Pinpoint the cell where the given text exists, returning its [x, y] midpoint coordinate. 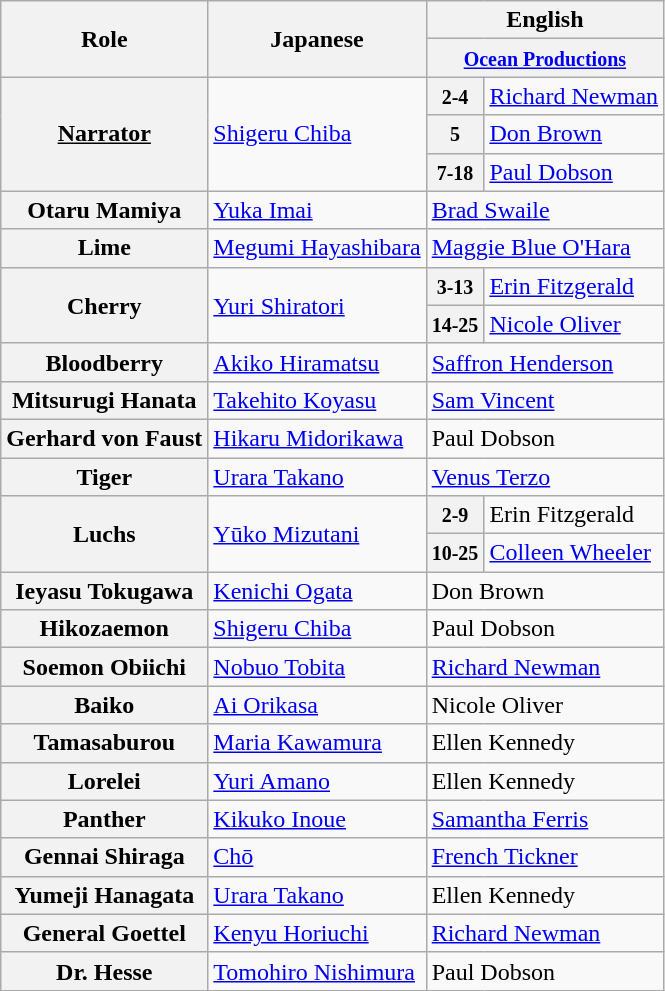
Gennai Shiraga [104, 857]
Samantha Ferris [544, 819]
Yuri Amano [317, 781]
3-13 [455, 286]
Tamasaburou [104, 743]
Maggie Blue O'Hara [544, 248]
Yuka Imai [317, 210]
Saffron Henderson [544, 362]
Baiko [104, 705]
Lime [104, 248]
General Goettel [104, 933]
Lorelei [104, 781]
Ieyasu Tokugawa [104, 591]
Sam Vincent [544, 400]
Cherry [104, 305]
French Tickner [544, 857]
Ocean Productions [544, 58]
2-4 [455, 96]
7-18 [455, 172]
Maria Kawamura [317, 743]
Panther [104, 819]
Venus Terzo [544, 477]
Brad Swaile [544, 210]
Nobuo Tobita [317, 667]
Hikaru Midorikawa [317, 438]
Japanese [317, 39]
Kenichi Ogata [317, 591]
Narrator [104, 134]
Yuri Shiratori [317, 305]
Role [104, 39]
Soemon Obiichi [104, 667]
Colleen Wheeler [574, 553]
Dr. Hesse [104, 971]
Otaru Mamiya [104, 210]
Kikuko Inoue [317, 819]
Yūko Mizutani [317, 534]
Takehito Koyasu [317, 400]
5 [455, 134]
Yumeji Hanagata [104, 895]
English [544, 20]
Chō [317, 857]
10-25 [455, 553]
Tiger [104, 477]
2-9 [455, 515]
Tomohiro Nishimura [317, 971]
Akiko Hiramatsu [317, 362]
Megumi Hayashibara [317, 248]
Bloodberry [104, 362]
Ai Orikasa [317, 705]
Kenyu Horiuchi [317, 933]
Hikozaemon [104, 629]
Gerhard von Faust [104, 438]
14-25 [455, 324]
Luchs [104, 534]
Mitsurugi Hanata [104, 400]
